For the text-containing cell, return its midpoint in (x, y) coordinate format. 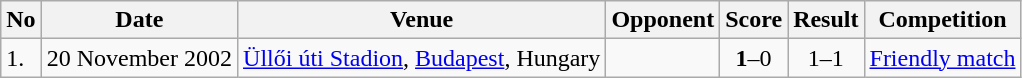
Competition (942, 20)
1. (21, 58)
Opponent (663, 20)
Üllői úti Stadion, Budapest, Hungary (422, 58)
No (21, 20)
Score (754, 20)
20 November 2002 (139, 58)
Venue (422, 20)
Date (139, 20)
1–1 (826, 58)
Result (826, 20)
1–0 (754, 58)
Friendly match (942, 58)
